Return the (X, Y) coordinate for the center point of the cell that contains the specified text.  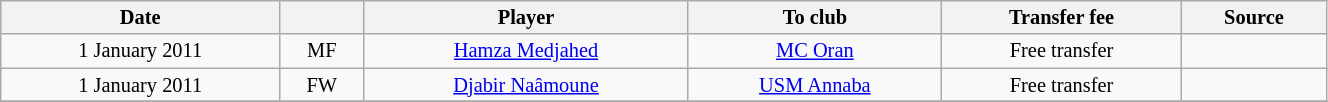
Player (526, 17)
MF (322, 51)
MC Oran (814, 51)
Date (140, 17)
FW (322, 85)
Djabir Naâmoune (526, 85)
Source (1254, 17)
To club (814, 17)
USM Annaba (814, 85)
Transfer fee (1062, 17)
Hamza Medjahed (526, 51)
